Search for the cell housing the specified text and yield its (x, y) center coordinate. 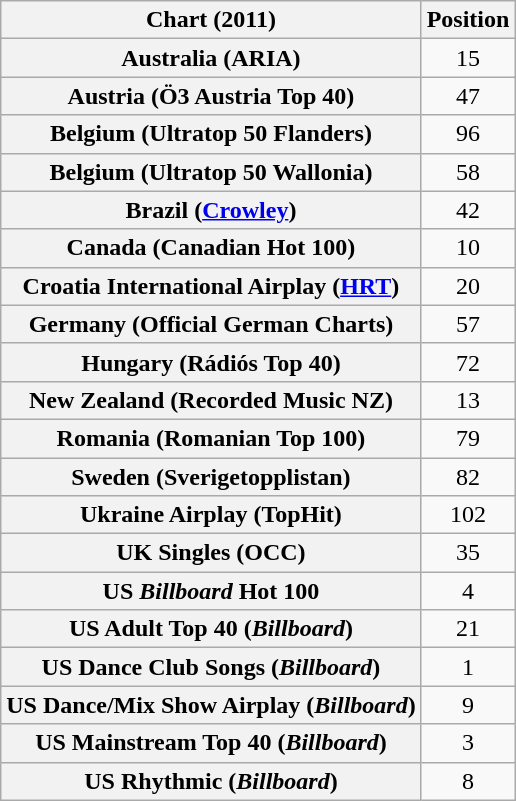
1 (468, 667)
57 (468, 324)
US Dance/Mix Show Airplay (Billboard) (211, 705)
Austria (Ö3 Austria Top 40) (211, 96)
Belgium (Ultratop 50 Flanders) (211, 134)
Sweden (Sverigetopplistan) (211, 477)
Brazil (Crowley) (211, 210)
72 (468, 362)
Chart (2011) (211, 20)
21 (468, 629)
79 (468, 438)
US Adult Top 40 (Billboard) (211, 629)
UK Singles (OCC) (211, 553)
Germany (Official German Charts) (211, 324)
Romania (Romanian Top 100) (211, 438)
82 (468, 477)
Belgium (Ultratop 50 Wallonia) (211, 172)
96 (468, 134)
US Mainstream Top 40 (Billboard) (211, 743)
42 (468, 210)
Canada (Canadian Hot 100) (211, 248)
20 (468, 286)
Hungary (Rádiós Top 40) (211, 362)
102 (468, 515)
9 (468, 705)
35 (468, 553)
Croatia International Airplay (HRT) (211, 286)
Position (468, 20)
New Zealand (Recorded Music NZ) (211, 400)
47 (468, 96)
58 (468, 172)
US Dance Club Songs (Billboard) (211, 667)
US Rhythmic (Billboard) (211, 781)
10 (468, 248)
Australia (ARIA) (211, 58)
3 (468, 743)
US Billboard Hot 100 (211, 591)
13 (468, 400)
4 (468, 591)
15 (468, 58)
8 (468, 781)
Ukraine Airplay (TopHit) (211, 515)
